Locate the cell with the specified text and output its (X, Y) center coordinate. 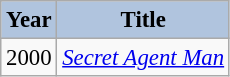
2000 (29, 58)
Secret Agent Man (144, 58)
Year (29, 20)
Title (144, 20)
